Extract the (X, Y) coordinate from the center of the cell holding the provided text.  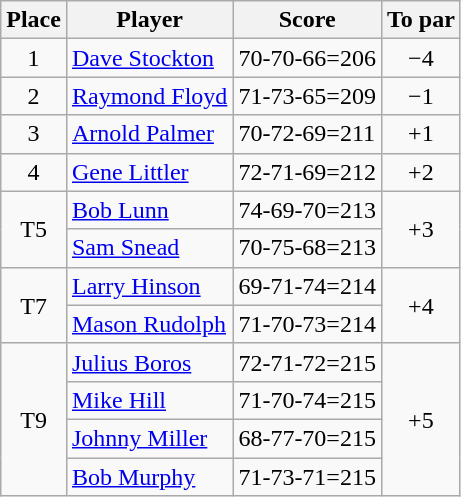
T9 (34, 419)
Johnny Miller (149, 438)
Score (308, 20)
70-72-69=211 (308, 134)
Sam Snead (149, 248)
72-71-72=215 (308, 362)
4 (34, 172)
+4 (420, 305)
Mason Rudolph (149, 324)
To par (420, 20)
Mike Hill (149, 400)
71-70-74=215 (308, 400)
71-73-71=215 (308, 477)
Player (149, 20)
74-69-70=213 (308, 210)
+5 (420, 419)
Gene Littler (149, 172)
Bob Murphy (149, 477)
69-71-74=214 (308, 286)
70-75-68=213 (308, 248)
Raymond Floyd (149, 96)
−1 (420, 96)
−4 (420, 58)
T7 (34, 305)
71-70-73=214 (308, 324)
Julius Boros (149, 362)
Place (34, 20)
Larry Hinson (149, 286)
Dave Stockton (149, 58)
1 (34, 58)
Bob Lunn (149, 210)
Arnold Palmer (149, 134)
72-71-69=212 (308, 172)
2 (34, 96)
3 (34, 134)
70-70-66=206 (308, 58)
68-77-70=215 (308, 438)
71-73-65=209 (308, 96)
+1 (420, 134)
+2 (420, 172)
+3 (420, 229)
T5 (34, 229)
